Provide the [X, Y] coordinate of the cell's center where the given text is located.  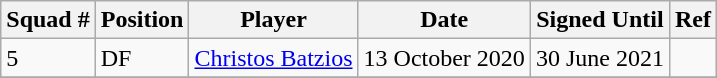
DF [142, 58]
Date [444, 20]
30 June 2021 [600, 58]
Christos Batzios [274, 58]
Ref [692, 20]
5 [48, 58]
Squad # [48, 20]
Player [274, 20]
Position [142, 20]
Signed Until [600, 20]
13 October 2020 [444, 58]
